Find where the given text appears and provide that cell's center as [X, Y] coordinate. 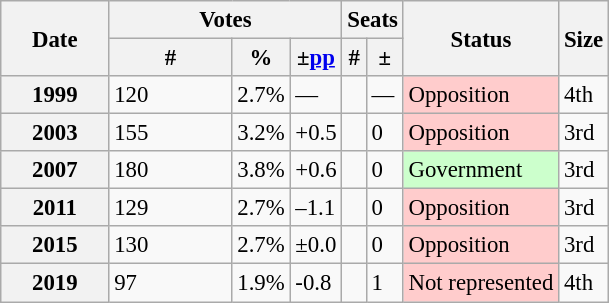
+0.5 [316, 133]
Votes [226, 20]
130 [170, 245]
+0.6 [316, 170]
129 [170, 208]
±0.0 [316, 245]
1999 [55, 95]
±pp [316, 58]
Not represented [480, 283]
–1.1 [316, 208]
3.8% [261, 170]
2011 [55, 208]
155 [170, 133]
2019 [55, 283]
Date [55, 38]
2015 [55, 245]
1.9% [261, 283]
1 [384, 283]
Government [480, 170]
97 [170, 283]
-0.8 [316, 283]
Size [584, 38]
± [384, 58]
3.2% [261, 133]
180 [170, 170]
2007 [55, 170]
% [261, 58]
Seats [372, 20]
120 [170, 95]
2003 [55, 133]
Status [480, 38]
